Pinpoint the cell where the given text exists, returning its (x, y) midpoint coordinate. 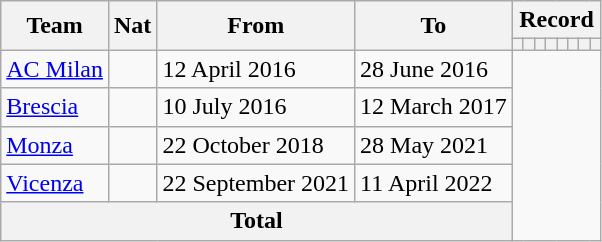
10 July 2016 (256, 107)
Vicenza (55, 183)
12 March 2017 (434, 107)
22 September 2021 (256, 183)
Brescia (55, 107)
Nat (132, 26)
22 October 2018 (256, 145)
Record (556, 20)
28 May 2021 (434, 145)
From (256, 26)
To (434, 26)
Monza (55, 145)
Team (55, 26)
AC Milan (55, 69)
28 June 2016 (434, 69)
12 April 2016 (256, 69)
11 April 2022 (434, 183)
Total (257, 221)
